Return the (X, Y) coordinate for the center point of the cell that contains the specified text.  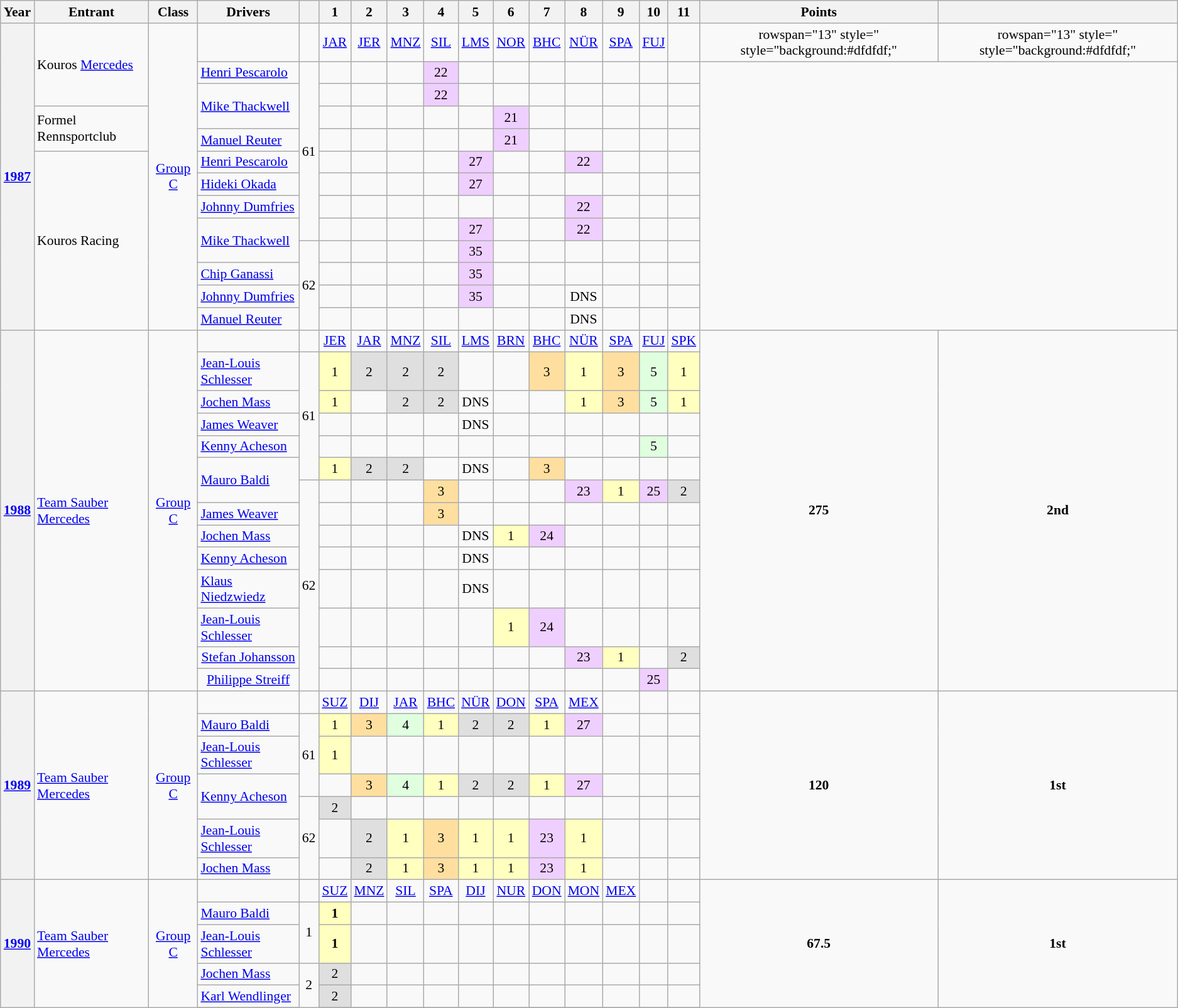
Class (173, 12)
Kouros Racing (92, 240)
7 (547, 12)
Points (819, 12)
275 (819, 510)
9 (621, 12)
Year (18, 12)
Karl Wendlinger (248, 997)
120 (819, 786)
2nd (1057, 510)
NOR (511, 43)
Hideki Okada (248, 185)
Drivers (248, 12)
Chip Ganassi (248, 274)
1989 (18, 786)
Formel Rennsportclub (92, 128)
Entrant (92, 12)
1988 (18, 510)
Philippe Streiff (248, 680)
8 (584, 12)
67.5 (819, 944)
1990 (18, 944)
1987 (18, 177)
Stefan Johansson (248, 658)
11 (684, 12)
6 (511, 12)
MON (584, 891)
Kouros Mercedes (92, 65)
10 (653, 12)
BRN (511, 341)
Klaus Niedzwiedz (248, 589)
NUR (511, 891)
SPK (684, 341)
